Return (X, Y) of the center of cell containing provided text 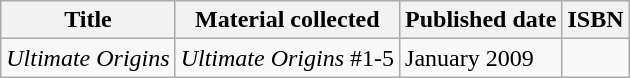
Title (88, 20)
January 2009 (481, 58)
Ultimate Origins (88, 58)
Ultimate Origins #1-5 (287, 58)
Published date (481, 20)
ISBN (596, 20)
Material collected (287, 20)
